Scan for the cell matching the given text and deliver its [X, Y] coordinate at center. 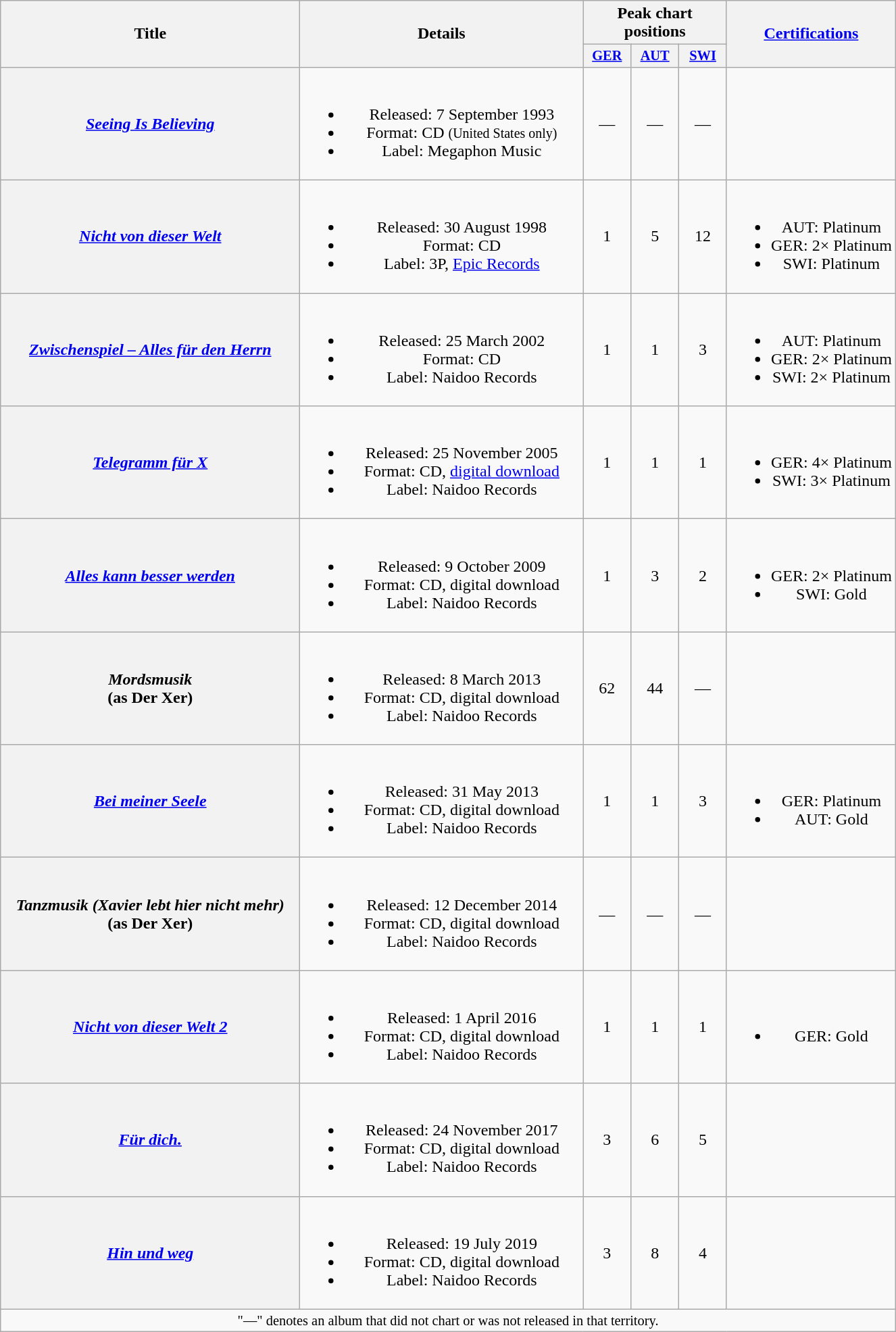
Released: 12 December 2014Format: CD, digital downloadLabel: Naidoo Records [442, 914]
Tanzmusik (Xavier lebt hier nicht mehr)(as Der Xer) [150, 914]
4 [703, 1253]
Released: 31 May 2013Format: CD, digital downloadLabel: Naidoo Records [442, 801]
Peak chart positions [655, 23]
Telegramm für X [150, 462]
Mordsmusik(as Der Xer) [150, 688]
8 [655, 1253]
Für dich. [150, 1139]
GER: PlatinumAUT: Gold [811, 801]
62 [607, 688]
12 [703, 237]
6 [655, 1139]
Certifications [811, 34]
Seeing Is Believing [150, 123]
GER: 4× PlatinumSWI: 3× Platinum [811, 462]
Alles kann besser werden [150, 576]
GER [607, 56]
Released: 19 July 2019Format: CD, digital downloadLabel: Naidoo Records [442, 1253]
Zwischenspiel – Alles für den Herrn [150, 350]
Released: 8 March 2013Format: CD, digital downloadLabel: Naidoo Records [442, 688]
GER: 2× PlatinumSWI: Gold [811, 576]
Released: 7 September 1993Format: CD (United States only)Label: Megaphon Music [442, 123]
SWI [703, 56]
Released: 25 March 2002Format: CDLabel: Naidoo Records [442, 350]
44 [655, 688]
AUT: PlatinumGER: 2× PlatinumSWI: 2× Platinum [811, 350]
Hin und weg [150, 1253]
"—" denotes an album that did not chart or was not released in that territory. [449, 1321]
Bei meiner Seele [150, 801]
Nicht von dieser Welt [150, 237]
Released: 30 August 1998Format: CDLabel: 3P, Epic Records [442, 237]
Released: 1 April 2016Format: CD, digital downloadLabel: Naidoo Records [442, 1027]
GER: Gold [811, 1027]
Nicht von dieser Welt 2 [150, 1027]
AUT: PlatinumGER: 2× PlatinumSWI: Platinum [811, 237]
Released: 9 October 2009Format: CD, digital downloadLabel: Naidoo Records [442, 576]
AUT [655, 56]
Released: 25 November 2005Format: CD, digital downloadLabel: Naidoo Records [442, 462]
Title [150, 34]
Released: 24 November 2017Format: CD, digital downloadLabel: Naidoo Records [442, 1139]
Details [442, 34]
2 [703, 576]
